Search for the cell housing the specified text and yield its (x, y) center coordinate. 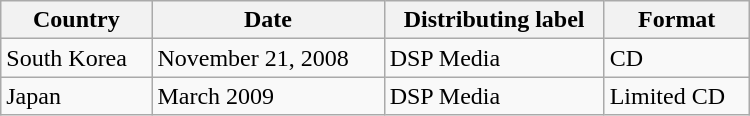
Distributing label (494, 20)
March 2009 (268, 96)
Japan (76, 96)
Country (76, 20)
Date (268, 20)
Limited CD (676, 96)
Format (676, 20)
CD (676, 58)
November 21, 2008 (268, 58)
South Korea (76, 58)
